Provide the (x, y) coordinate of the cell's center where the given text is located.  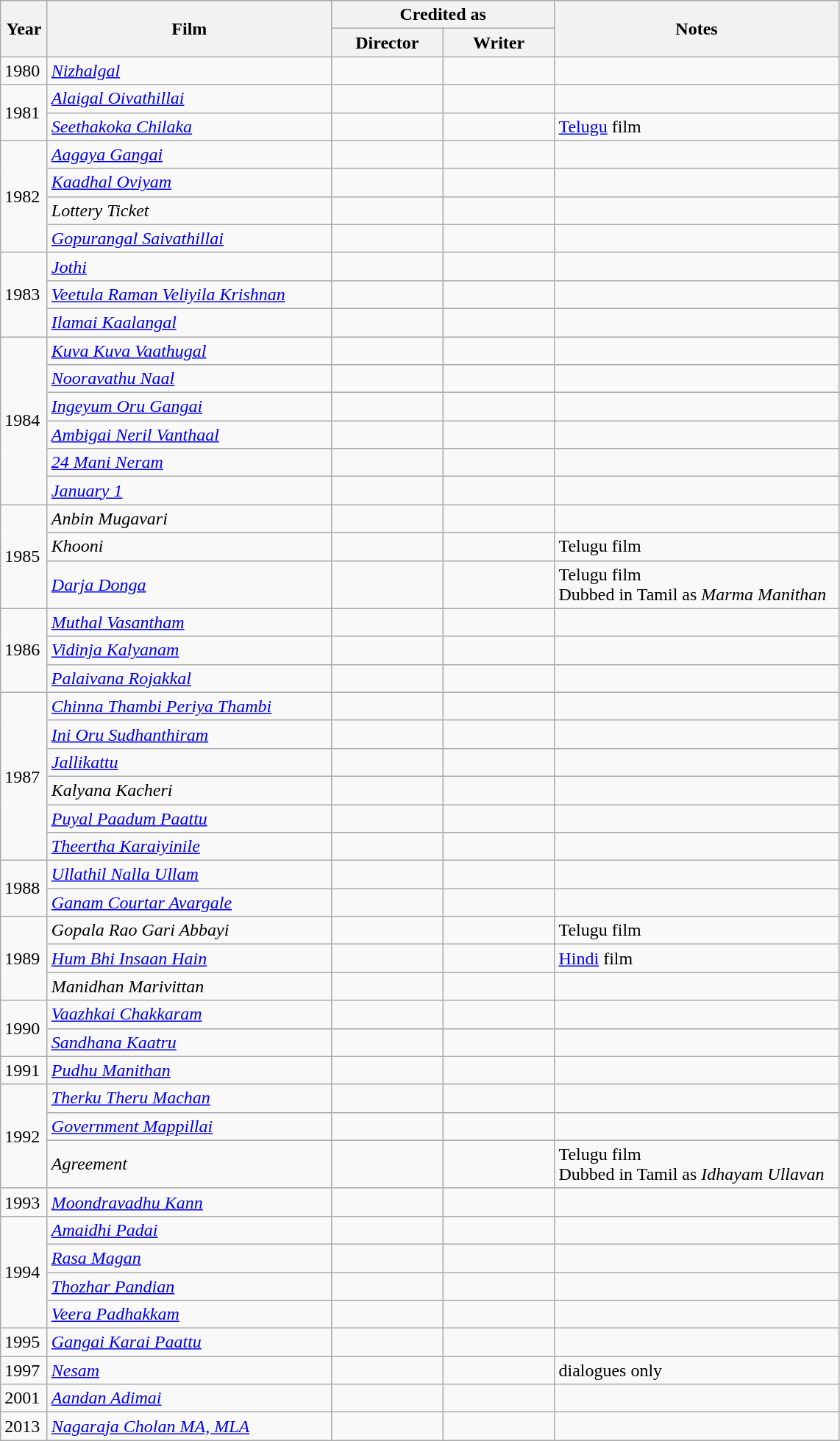
Kuva Kuva Vaathugal (189, 351)
1997 (24, 1370)
1988 (24, 889)
Ullathil Nalla Ullam (189, 875)
Credited as (443, 15)
Palaivana Rojakkal (189, 678)
1989 (24, 958)
1990 (24, 1028)
Nesam (189, 1370)
Sandhana Kaatru (189, 1042)
Ingeyum Oru Gangai (189, 407)
Aandan Adimai (189, 1398)
Ganam Courtar Avargale (189, 903)
Hindi film (697, 958)
Seethakoka Chilaka (189, 127)
Khooni (189, 547)
Year (24, 29)
1995 (24, 1342)
1980 (24, 71)
Thozhar Pandian (189, 1287)
dialogues only (697, 1370)
Alaigal Oivathillai (189, 99)
Muthal Vasantham (189, 622)
Agreement (189, 1164)
Nizhalgal (189, 71)
24 Mani Neram (189, 463)
Puyal Paadum Paattu (189, 819)
Manidhan Marivittan (189, 986)
2001 (24, 1398)
Lottery Ticket (189, 210)
Gangai Karai Paattu (189, 1342)
Nagaraja Cholan MA, MLA (189, 1426)
Vidinja Kalyanam (189, 650)
January 1 (189, 491)
1993 (24, 1202)
Writer (499, 43)
Vaazhkai Chakkaram (189, 1014)
1981 (24, 113)
Ambigai Neril Vanthaal (189, 435)
1982 (24, 196)
Theertha Karaiyinile (189, 847)
1994 (24, 1272)
1986 (24, 650)
Director (387, 43)
1984 (24, 421)
Kalyana Kacheri (189, 790)
Ini Oru Sudhanthiram (189, 734)
Government Mappillai (189, 1126)
Anbin Mugavari (189, 519)
Nooravathu Naal (189, 379)
Telugu filmDubbed in Tamil as Idhayam Ullavan (697, 1164)
Veera Padhakkam (189, 1314)
Aagaya Gangai (189, 154)
2013 (24, 1426)
Hum Bhi Insaan Hain (189, 958)
Telugu film Dubbed in Tamil as Marma Manithan (697, 584)
Gopurangal Saivathillai (189, 238)
Jallikattu (189, 762)
Chinna Thambi Periya Thambi (189, 706)
Gopala Rao Gari Abbayi (189, 931)
Amaidhi Padai (189, 1230)
Rasa Magan (189, 1258)
Ilamai Kaalangal (189, 322)
Darja Donga (189, 584)
Jothi (189, 266)
Veetula Raman Veliyila Krishnan (189, 294)
1991 (24, 1070)
Kaadhal Oviyam (189, 182)
1983 (24, 294)
1992 (24, 1136)
Pudhu Manithan (189, 1070)
Moondravadhu Kann (189, 1202)
Notes (697, 29)
Therku Theru Machan (189, 1098)
Film (189, 29)
1987 (24, 776)
1985 (24, 556)
